Output the (X, Y) coordinate of the center of the cell containing the given text.  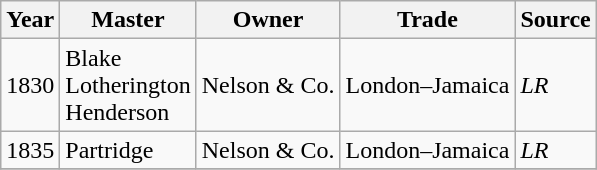
Year (30, 20)
BlakeLotheringtonHenderson (128, 85)
Owner (268, 20)
1830 (30, 85)
Master (128, 20)
Partridge (128, 150)
Trade (428, 20)
Source (556, 20)
1835 (30, 150)
